Output the (X, Y) coordinate of the center of the cell containing the given text.  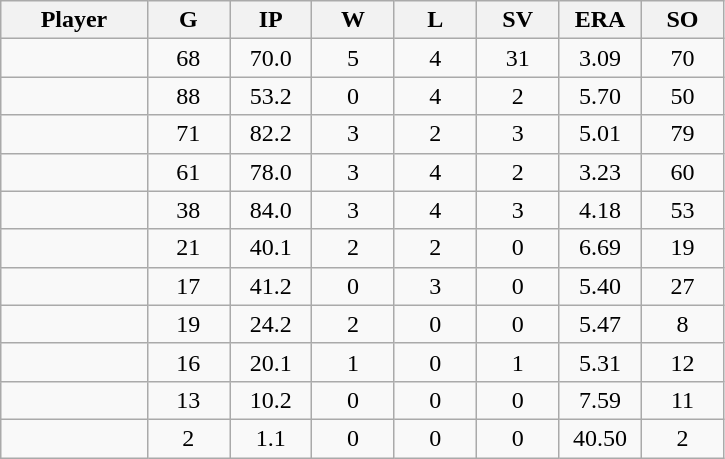
70 (682, 58)
4.18 (600, 210)
41.2 (271, 286)
3.09 (600, 58)
6.69 (600, 248)
5.31 (600, 362)
5.01 (600, 134)
53.2 (271, 96)
40.1 (271, 248)
40.50 (600, 438)
31 (518, 58)
10.2 (271, 400)
5.70 (600, 96)
20.1 (271, 362)
88 (188, 96)
53 (682, 210)
68 (188, 58)
5.47 (600, 324)
5 (353, 58)
5.40 (600, 286)
1.1 (271, 438)
79 (682, 134)
7.59 (600, 400)
16 (188, 362)
60 (682, 172)
71 (188, 134)
21 (188, 248)
ERA (600, 20)
17 (188, 286)
24.2 (271, 324)
Player (74, 20)
70.0 (271, 58)
38 (188, 210)
12 (682, 362)
82.2 (271, 134)
G (188, 20)
3.23 (600, 172)
8 (682, 324)
W (353, 20)
27 (682, 286)
61 (188, 172)
13 (188, 400)
50 (682, 96)
84.0 (271, 210)
SV (518, 20)
11 (682, 400)
IP (271, 20)
SO (682, 20)
L (435, 20)
78.0 (271, 172)
